Capture the cell that displays the provided text and extract its (x, y) central coordinate. 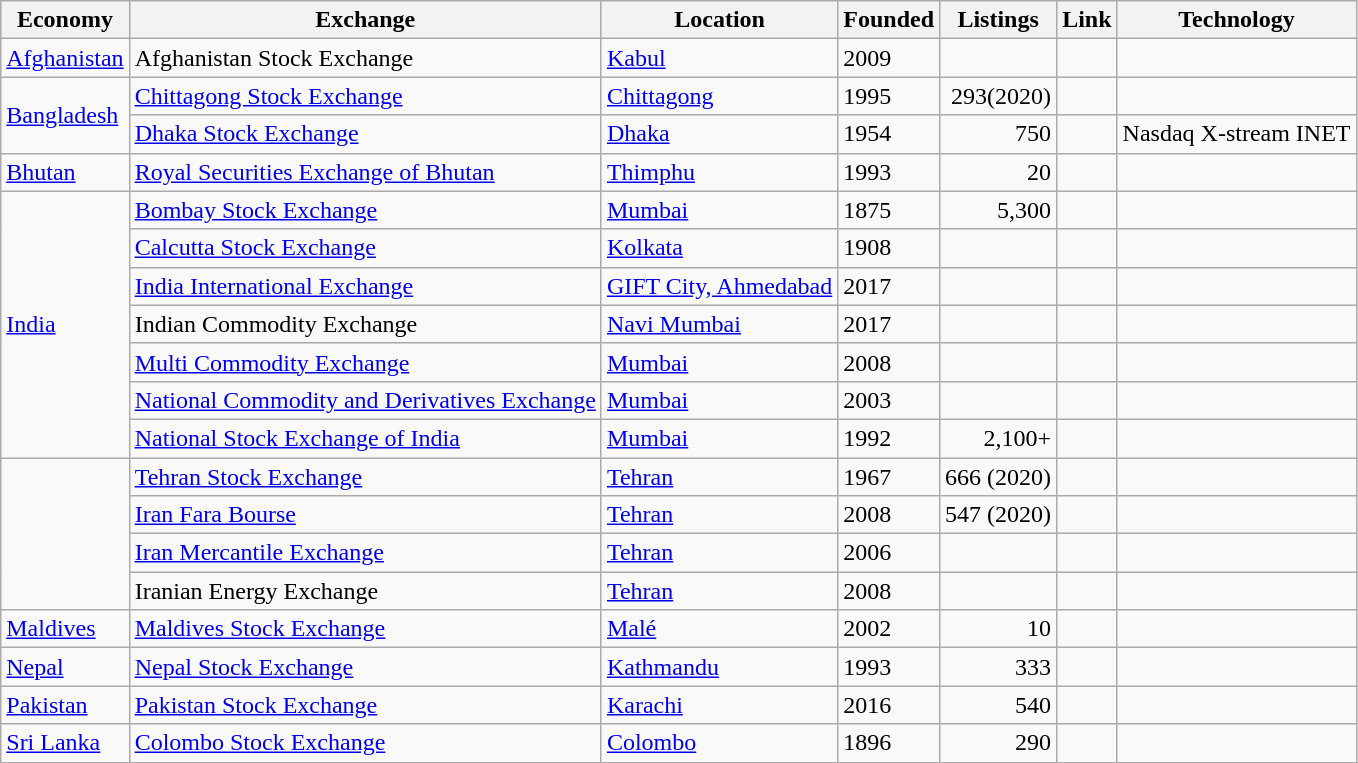
2,100+ (998, 438)
Technology (1236, 20)
Thimphu (719, 172)
Chittagong (719, 96)
Sri Lanka (65, 743)
547 (2020) (998, 515)
Indian Commodity Exchange (365, 324)
Kathmandu (719, 667)
GIFT City, Ahmedabad (719, 286)
2006 (889, 553)
1908 (889, 248)
National Stock Exchange of India (365, 438)
20 (998, 172)
1967 (889, 477)
National Commodity and Derivatives Exchange (365, 400)
India International Exchange (365, 286)
1954 (889, 134)
Listings (998, 20)
Pakistan (65, 705)
Bombay Stock Exchange (365, 210)
Bhutan (65, 172)
1875 (889, 210)
Nasdaq X-stream INET (1236, 134)
Colombo (719, 743)
Afghanistan Stock Exchange (365, 58)
Multi Commodity Exchange (365, 362)
Navi Mumbai (719, 324)
5,300 (998, 210)
Maldives (65, 629)
Location (719, 20)
Iran Mercantile Exchange (365, 553)
Nepal Stock Exchange (365, 667)
Nepal (65, 667)
10 (998, 629)
Afghanistan (65, 58)
India (65, 324)
2016 (889, 705)
Karachi (719, 705)
Kolkata (719, 248)
1992 (889, 438)
Colombo Stock Exchange (365, 743)
540 (998, 705)
Link (1087, 20)
Malé (719, 629)
1995 (889, 96)
2009 (889, 58)
Bangladesh (65, 115)
Iranian Energy Exchange (365, 591)
Royal Securities Exchange of Bhutan (365, 172)
2003 (889, 400)
Chittagong Stock Exchange (365, 96)
Maldives Stock Exchange (365, 629)
333 (998, 667)
750 (998, 134)
Iran Fara Bourse (365, 515)
Dhaka (719, 134)
290 (998, 743)
Pakistan Stock Exchange (365, 705)
1896 (889, 743)
Exchange (365, 20)
666 (2020) (998, 477)
Kabul (719, 58)
293(2020) (998, 96)
Dhaka Stock Exchange (365, 134)
Calcutta Stock Exchange (365, 248)
Tehran Stock Exchange (365, 477)
Founded (889, 20)
Economy (65, 20)
2002 (889, 629)
